For the text-containing cell, return its midpoint in [x, y] coordinate format. 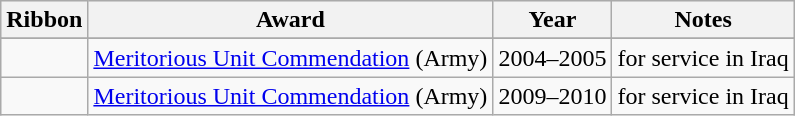
Award [290, 20]
Notes [703, 20]
2004–2005 [552, 58]
Ribbon [44, 20]
2009–2010 [552, 96]
Year [552, 20]
